Identify which cell holds the provided text, then report its (x, y) central coordinate. 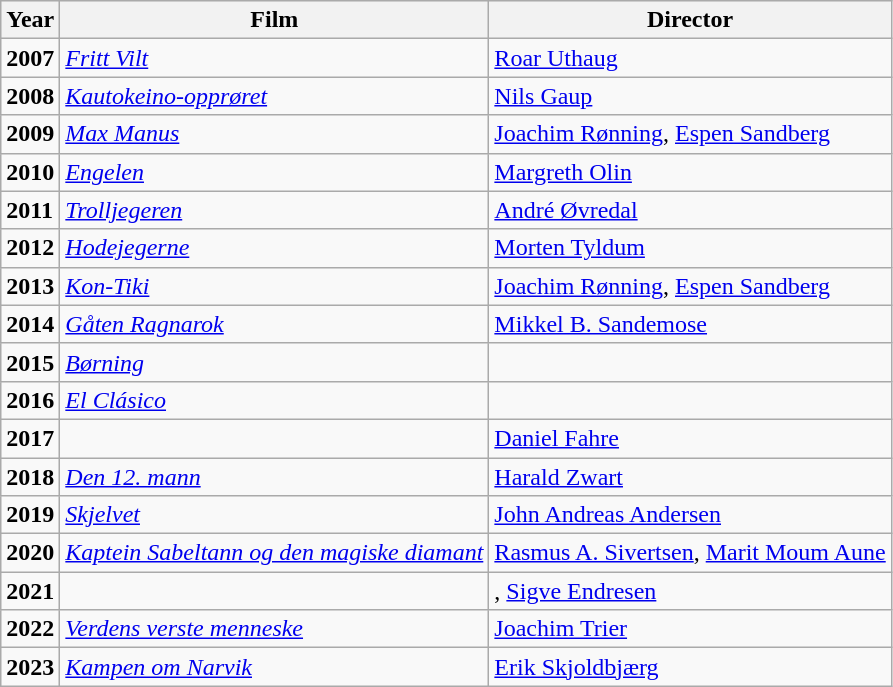
Fritt Vilt (274, 58)
2020 (30, 553)
Kautokeino-opprøret (274, 96)
2017 (30, 438)
, Sigve Endresen (690, 591)
Margreth Olin (690, 172)
2010 (30, 172)
2021 (30, 591)
Joachim Trier (690, 629)
André Øvredal (690, 210)
El Clásico (274, 400)
Rasmus A. Sivertsen, Marit Moum Aune (690, 553)
Hodejegerne (274, 248)
Trolljegeren (274, 210)
2007 (30, 58)
Director (690, 20)
Daniel Fahre (690, 438)
Kampen om Narvik (274, 667)
Nils Gaup (690, 96)
Kon-Tiki (274, 286)
Harald Zwart (690, 477)
Morten Tyldum (690, 248)
John Andreas Andersen (690, 515)
2014 (30, 324)
Kaptein Sabeltann og den magiske diamant (274, 553)
Erik Skjoldbjærg (690, 667)
2009 (30, 134)
Engelen (274, 172)
Mikkel B. Sandemose (690, 324)
2011 (30, 210)
2013 (30, 286)
Max Manus (274, 134)
Year (30, 20)
Den 12. mann (274, 477)
2018 (30, 477)
2008 (30, 96)
2015 (30, 362)
Skjelvet (274, 515)
Film (274, 20)
2022 (30, 629)
Børning (274, 362)
2016 (30, 400)
2012 (30, 248)
2023 (30, 667)
Verdens verste menneske (274, 629)
Gåten Ragnarok (274, 324)
Roar Uthaug (690, 58)
2019 (30, 515)
